Find where the given text appears and provide that cell's center as [x, y] coordinate. 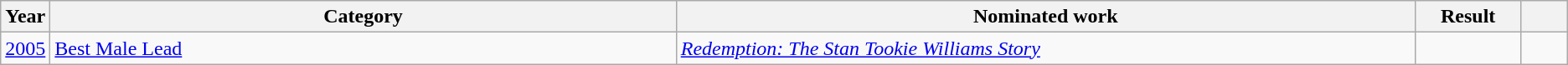
Year [25, 17]
Nominated work [1045, 17]
Category [364, 17]
Redemption: The Stan Tookie Williams Story [1045, 48]
Result [1467, 17]
Best Male Lead [364, 48]
2005 [25, 48]
